Capture the cell that displays the provided text and extract its [X, Y] central coordinate. 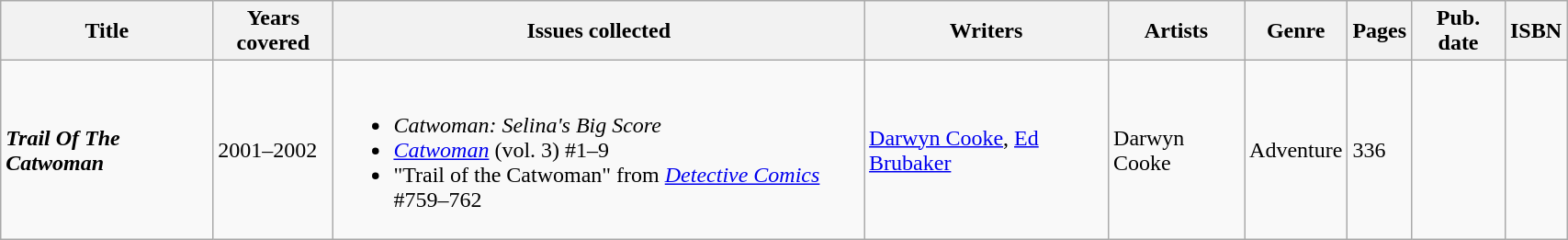
Catwoman: Selina's Big ScoreCatwoman (vol. 3) #1–9"Trail of the Catwoman" from Detective Comics #759–762 [599, 150]
Pages [1380, 31]
Writers [987, 31]
Pub. date [1459, 31]
2001–2002 [274, 150]
Adventure [1296, 150]
Artists [1177, 31]
Issues collected [599, 31]
ISBN [1536, 31]
336 [1380, 150]
Title [107, 31]
Years covered [274, 31]
Darwyn Cooke [1177, 150]
Genre [1296, 31]
Darwyn Cooke, Ed Brubaker [987, 150]
Trail Of The Catwoman [107, 150]
